Extract the (X, Y) coordinate from the center of the cell holding the provided text.  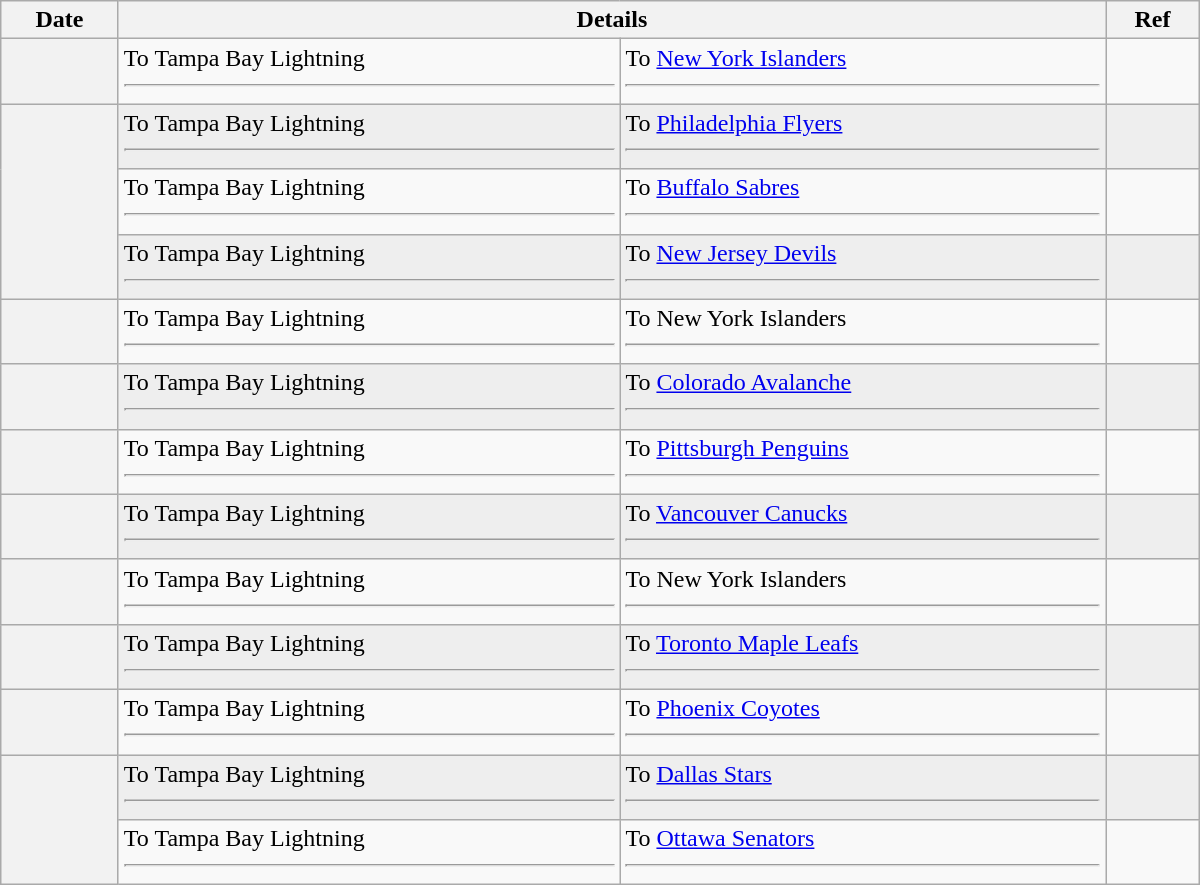
To Dallas Stars (863, 786)
To Colorado Avalanche (863, 396)
To Phoenix Coyotes (863, 722)
To Buffalo Sabres (863, 202)
Details (612, 20)
Date (60, 20)
To Pittsburgh Penguins (863, 462)
To Vancouver Canucks (863, 526)
Ref (1153, 20)
To Ottawa Senators (863, 852)
To Philadelphia Flyers (863, 136)
To New Jersey Devils (863, 266)
To Toronto Maple Leafs (863, 656)
